Return the [x, y] coordinate for the center point of the cell that contains the specified text.  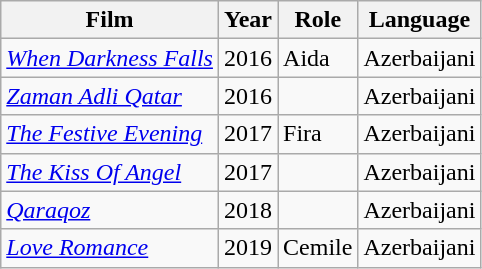
Fira [318, 134]
Aida [318, 58]
Zaman Adli Qatar [110, 96]
Qaraqoz [110, 210]
Language [420, 20]
The Festive Evening [110, 134]
Year [248, 20]
Film [110, 20]
Cemile [318, 248]
When Darkness Falls [110, 58]
Love Romance [110, 248]
Role [318, 20]
2019 [248, 248]
2018 [248, 210]
The Kiss Of Angel [110, 172]
